Provide the (X, Y) coordinate of the cell's center where the given text is located.  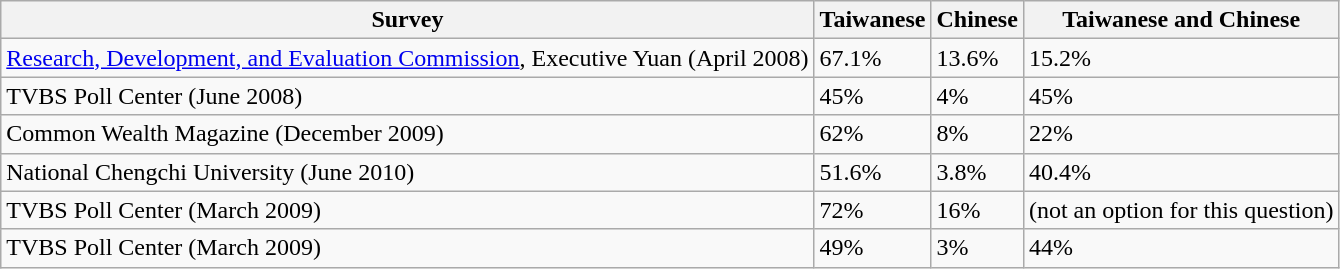
4% (977, 96)
Common Wealth Magazine (December 2009) (408, 134)
3.8% (977, 172)
3% (977, 248)
22% (1181, 134)
49% (872, 248)
72% (872, 210)
8% (977, 134)
Taiwanese and Chinese (1181, 20)
Taiwanese (872, 20)
Chinese (977, 20)
62% (872, 134)
67.1% (872, 58)
13.6% (977, 58)
TVBS Poll Center (June 2008) (408, 96)
51.6% (872, 172)
Research, Development, and Evaluation Commission, Executive Yuan (April 2008) (408, 58)
16% (977, 210)
Survey (408, 20)
(not an option for this question) (1181, 210)
44% (1181, 248)
National Chengchi University (June 2010) (408, 172)
40.4% (1181, 172)
15.2% (1181, 58)
